Extract the [X, Y] coordinate from the center of the cell holding the provided text.  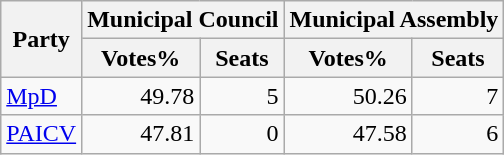
47.81 [141, 134]
MpD [42, 96]
Party [42, 39]
6 [458, 134]
Municipal Council [183, 20]
50.26 [348, 96]
49.78 [141, 96]
0 [242, 134]
5 [242, 96]
PAICV [42, 134]
47.58 [348, 134]
7 [458, 96]
Municipal Assembly [394, 20]
